Capture the cell that displays the provided text and extract its [x, y] central coordinate. 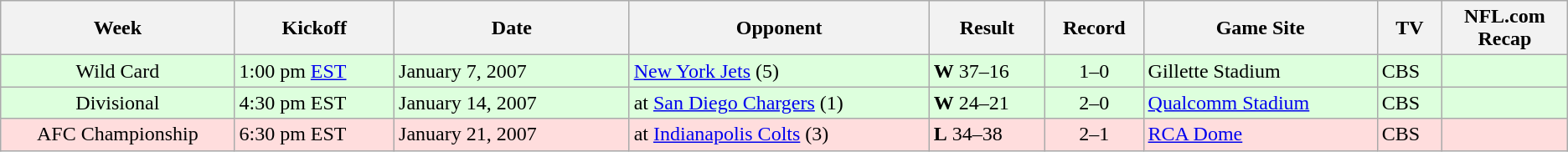
Wild Card [117, 71]
2–1 [1094, 134]
W 24–21 [987, 103]
Week [117, 28]
Result [987, 28]
January 14, 2007 [513, 103]
1:00 pm EST [315, 71]
Qualcomm Stadium [1260, 103]
NFL.com Recap [1505, 28]
2–0 [1094, 103]
Game Site [1260, 28]
4:30 pm EST [315, 103]
Kickoff [315, 28]
January 21, 2007 [513, 134]
Gillette Stadium [1260, 71]
AFC Championship [117, 134]
at Indianapolis Colts (3) [779, 134]
RCA Dome [1260, 134]
New York Jets (5) [779, 71]
6:30 pm EST [315, 134]
1–0 [1094, 71]
Divisional [117, 103]
Record [1094, 28]
W 37–16 [987, 71]
TV [1409, 28]
Date [513, 28]
L 34–38 [987, 134]
at San Diego Chargers (1) [779, 103]
January 7, 2007 [513, 71]
Opponent [779, 28]
